Extract the (X, Y) coordinate from the center of the cell holding the provided text.  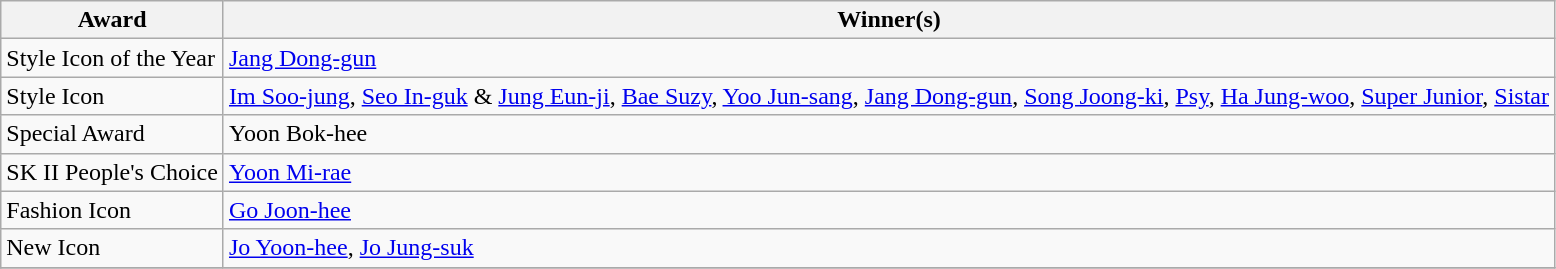
Award (112, 20)
Im Soo-jung, Seo In-guk & Jung Eun-ji, Bae Suzy, Yoo Jun-sang, Jang Dong-gun, Song Joong-ki, Psy, Ha Jung-woo, Super Junior, Sistar (888, 96)
Jang Dong-gun (888, 58)
Go Joon-hee (888, 210)
Yoon Bok-hee (888, 134)
Fashion Icon (112, 210)
SK II People's Choice (112, 172)
Yoon Mi-rae (888, 172)
Jo Yoon-hee, Jo Jung-suk (888, 248)
New Icon (112, 248)
Style Icon of the Year (112, 58)
Style Icon (112, 96)
Winner(s) (888, 20)
Special Award (112, 134)
